Scan for the cell matching the given text and deliver its (X, Y) coordinate at center. 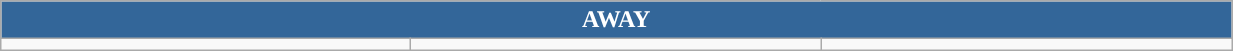
AWAY (616, 20)
